Scan for the cell matching the given text and deliver its (X, Y) coordinate at center. 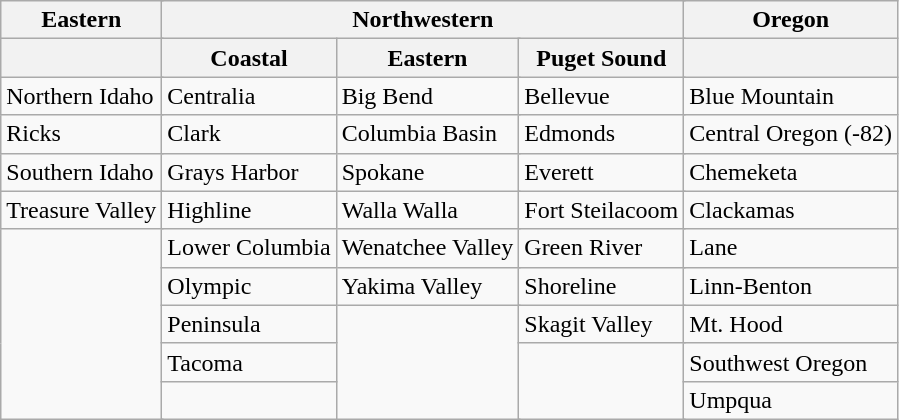
Northwestern (423, 20)
Lane (791, 248)
Shoreline (602, 286)
Grays Harbor (249, 172)
Wenatchee Valley (428, 248)
Linn-Benton (791, 286)
Fort Steilacoom (602, 210)
Southwest Oregon (791, 362)
Skagit Valley (602, 324)
Southern Idaho (82, 172)
Puget Sound (602, 58)
Highline (249, 210)
Centralia (249, 96)
Walla Walla (428, 210)
Clackamas (791, 210)
Umpqua (791, 400)
Edmonds (602, 134)
Tacoma (249, 362)
Coastal (249, 58)
Central Oregon (-82) (791, 134)
Green River (602, 248)
Olympic (249, 286)
Bellevue (602, 96)
Spokane (428, 172)
Lower Columbia (249, 248)
Clark (249, 134)
Peninsula (249, 324)
Everett (602, 172)
Chemeketa (791, 172)
Big Bend (428, 96)
Blue Mountain (791, 96)
Oregon (791, 20)
Ricks (82, 134)
Treasure Valley (82, 210)
Mt. Hood (791, 324)
Northern Idaho (82, 96)
Columbia Basin (428, 134)
Yakima Valley (428, 286)
